Search for the cell housing the specified text and yield its (x, y) center coordinate. 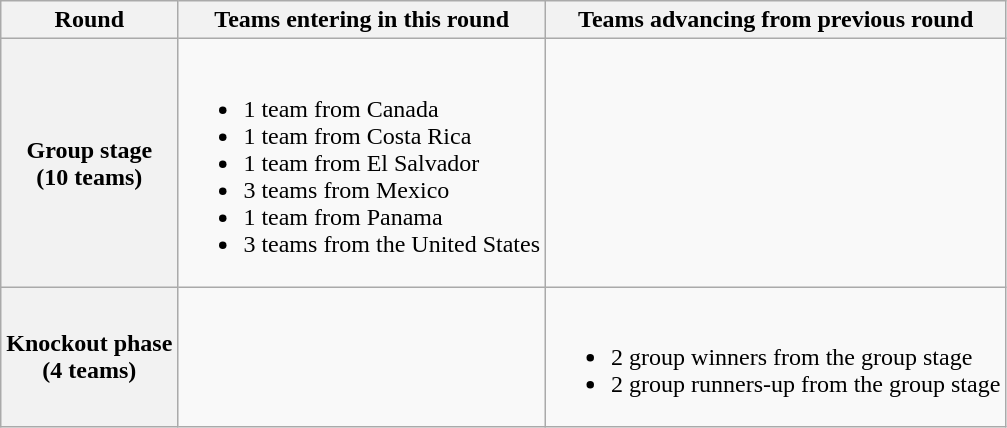
Group stage(10 teams) (90, 163)
1 team from Canada1 team from Costa Rica1 team from El Salvador3 teams from Mexico1 team from Panama3 teams from the United States (362, 163)
Teams advancing from previous round (776, 20)
Knockout phase(4 teams) (90, 357)
Teams entering in this round (362, 20)
2 group winners from the group stage2 group runners-up from the group stage (776, 357)
Round (90, 20)
